Scan for the cell matching the given text and deliver its (X, Y) coordinate at center. 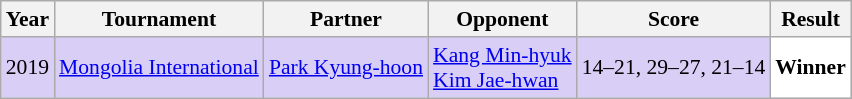
Result (810, 19)
Tournament (159, 19)
Park Kyung-hoon (346, 68)
Kang Min-hyuk Kim Jae-hwan (502, 68)
Opponent (502, 19)
Winner (810, 68)
Partner (346, 19)
2019 (28, 68)
Score (674, 19)
Year (28, 19)
14–21, 29–27, 21–14 (674, 68)
Mongolia International (159, 68)
